Find where the given text appears and provide that cell's center as (X, Y) coordinate. 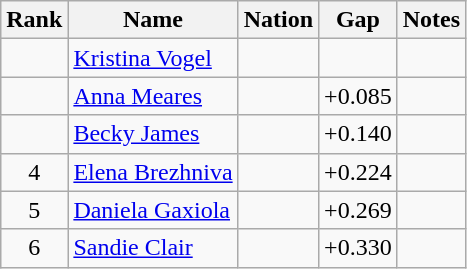
+0.085 (358, 96)
Name (153, 20)
Gap (358, 20)
Sandie Clair (153, 248)
+0.224 (358, 172)
+0.140 (358, 134)
Elena Brezhniva (153, 172)
5 (34, 210)
Rank (34, 20)
Nation (278, 20)
+0.330 (358, 248)
4 (34, 172)
Notes (431, 20)
+0.269 (358, 210)
Kristina Vogel (153, 58)
Daniela Gaxiola (153, 210)
Becky James (153, 134)
Anna Meares (153, 96)
6 (34, 248)
